Search for the cell housing the specified text and yield its (X, Y) center coordinate. 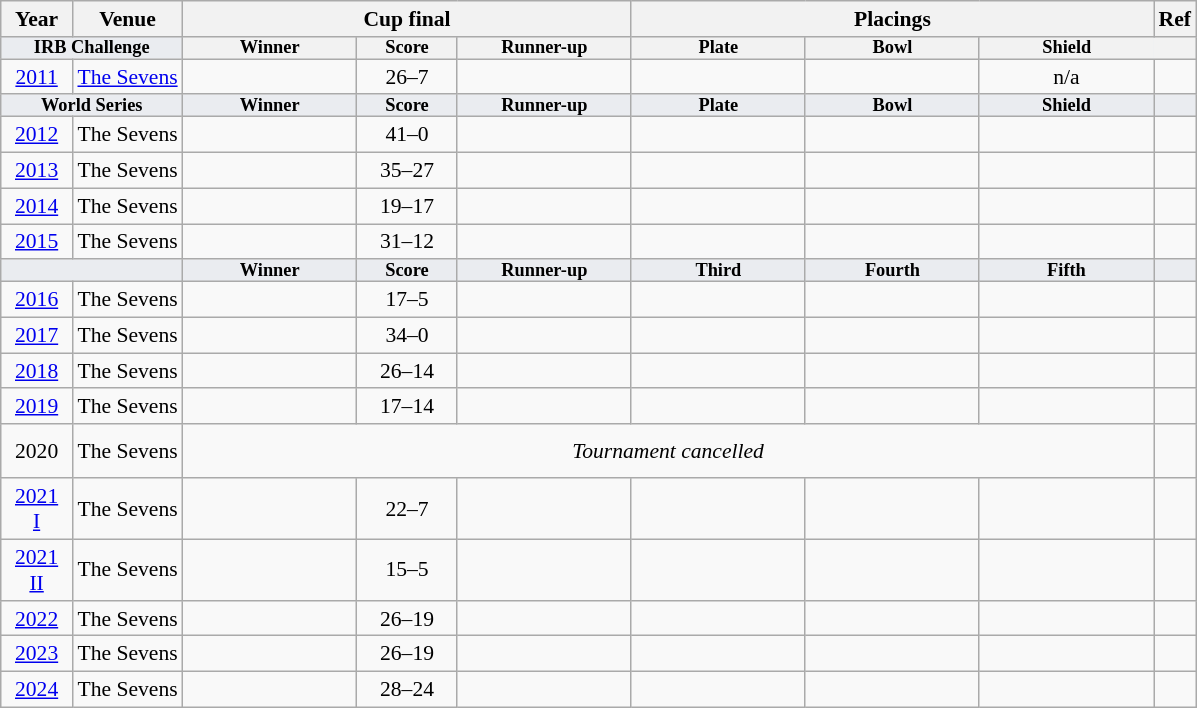
2014 (37, 206)
31–12 (408, 242)
Year (37, 19)
28–24 (408, 690)
2016 (37, 300)
2018 (37, 371)
41–0 (408, 135)
Third (718, 271)
Tournament cancelled (668, 451)
IRB Challenge (92, 48)
Cup final (408, 19)
Fifth (1066, 271)
n/a (1066, 77)
35–27 (408, 171)
2015 (37, 242)
34–0 (408, 335)
2017 (37, 335)
17–14 (408, 407)
Placings (892, 19)
2021II (37, 570)
2020 (37, 451)
19–17 (408, 206)
Ref (1175, 19)
26–7 (408, 77)
2024 (37, 690)
2022 (37, 619)
26–14 (408, 371)
17–5 (408, 300)
Fourth (892, 271)
World Series (92, 106)
2012 (37, 135)
Venue (127, 19)
2013 (37, 171)
2023 (37, 654)
2021I (37, 508)
22–7 (408, 508)
2019 (37, 407)
15–5 (408, 570)
2011 (37, 77)
